Find where the given text appears and provide that cell's center as [X, Y] coordinate. 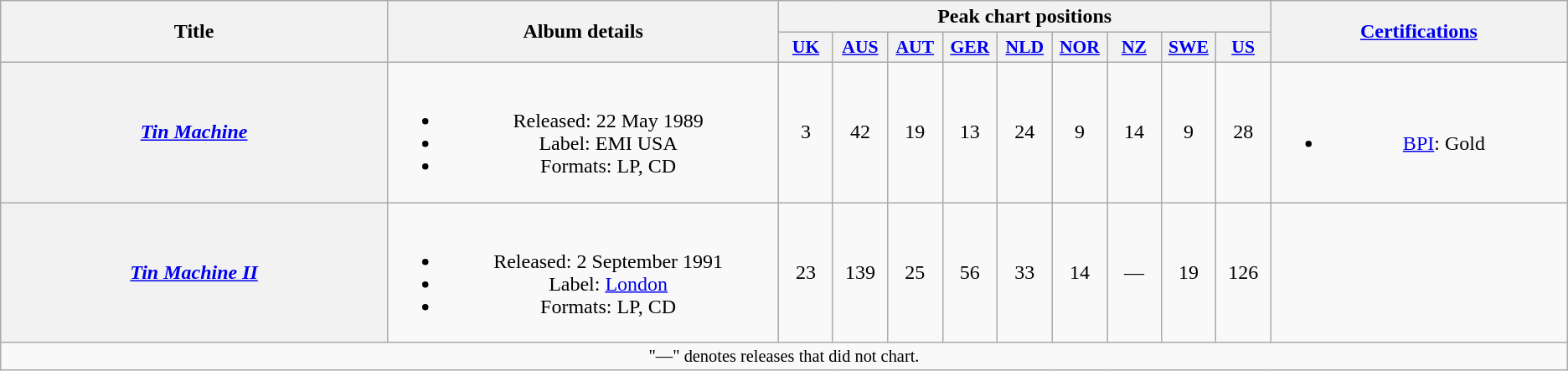
NLD [1025, 48]
Tin Machine [194, 132]
US [1243, 48]
42 [859, 132]
56 [970, 273]
Album details [583, 32]
126 [1243, 273]
13 [970, 132]
NZ [1134, 48]
28 [1243, 132]
UK [806, 48]
Released: 22 May 1989Label: EMI USAFormats: LP, CD [583, 132]
Title [194, 32]
3 [806, 132]
— [1134, 273]
Certifications [1419, 32]
33 [1025, 273]
SWE [1189, 48]
"—" denotes releases that did not chart. [784, 357]
NOR [1080, 48]
Tin Machine II [194, 273]
AUT [915, 48]
25 [915, 273]
AUS [859, 48]
139 [859, 273]
GER [970, 48]
BPI: Gold [1419, 132]
24 [1025, 132]
Released: 2 September 1991Label: LondonFormats: LP, CD [583, 273]
Peak chart positions [1025, 17]
23 [806, 273]
